Provide the [x, y] coordinate of the cell's center where the given text is located.  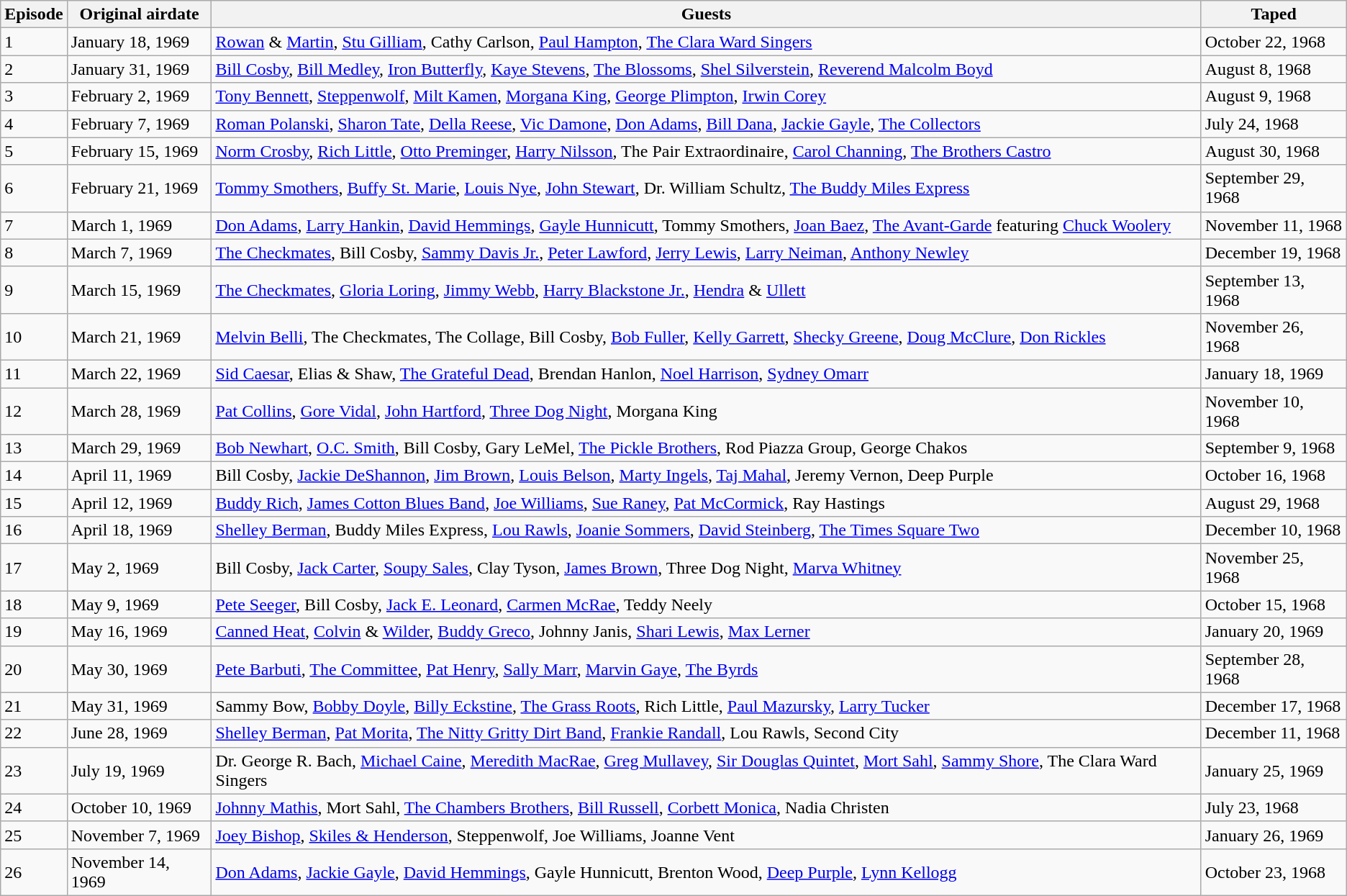
November 14, 1969 [140, 872]
3 [34, 96]
Rowan & Martin, Stu Gilliam, Cathy Carlson, Paul Hampton, The Clara Ward Singers [707, 42]
16 [34, 530]
5 [34, 151]
May 30, 1969 [140, 669]
26 [34, 872]
Bill Cosby, Jackie DeShannon, Jim Brown, Louis Belson, Marty Ingels, Taj Mahal, Jeremy Vernon, Deep Purple [707, 476]
July 23, 1968 [1274, 807]
Bill Cosby, Bill Medley, Iron Butterfly, Kaye Stevens, The Blossoms, Shel Silverstein, Reverend Malcolm Boyd [707, 69]
25 [34, 835]
Sid Caesar, Elias & Shaw, The Grateful Dead, Brendan Hanlon, Noel Harrison, Sydney Omarr [707, 374]
August 29, 1968 [1274, 503]
May 16, 1969 [140, 632]
January 26, 1969 [1274, 835]
Guests [707, 14]
Norm Crosby, Rich Little, Otto Preminger, Harry Nilsson, The Pair Extraordinaire, Carol Channing, The Brothers Castro [707, 151]
Buddy Rich, James Cotton Blues Band, Joe Williams, Sue Raney, Pat McCormick, Ray Hastings [707, 503]
November 26, 1968 [1274, 337]
Bob Newhart, O.C. Smith, Bill Cosby, Gary LeMel, The Pickle Brothers, Rod Piazza Group, George Chakos [707, 448]
Canned Heat, Colvin & Wilder, Buddy Greco, Johnny Janis, Shari Lewis, Max Lerner [707, 632]
13 [34, 448]
Roman Polanski, Sharon Tate, Della Reese, Vic Damone, Don Adams, Bill Dana, Jackie Gayle, The Collectors [707, 124]
December 19, 1968 [1274, 253]
November 7, 1969 [140, 835]
Tommy Smothers, Buffy St. Marie, Louis Nye, John Stewart, Dr. William Schultz, The Buddy Miles Express [707, 189]
March 21, 1969 [140, 337]
June 28, 1969 [140, 733]
Shelley Berman, Pat Morita, The Nitty Gritty Dirt Band, Frankie Randall, Lou Rawls, Second City [707, 733]
22 [34, 733]
11 [34, 374]
Don Adams, Jackie Gayle, David Hemmings, Gayle Hunnicutt, Brenton Wood, Deep Purple, Lynn Kellogg [707, 872]
Tony Bennett, Steppenwolf, Milt Kamen, Morgana King, George Plimpton, Irwin Corey [707, 96]
February 21, 1969 [140, 189]
12 [34, 410]
Melvin Belli, The Checkmates, The Collage, Bill Cosby, Bob Fuller, Kelly Garrett, Shecky Greene, Doug McClure, Don Rickles [707, 337]
18 [34, 605]
March 28, 1969 [140, 410]
1 [34, 42]
24 [34, 807]
May 2, 1969 [140, 567]
August 9, 1968 [1274, 96]
January 31, 1969 [140, 69]
The Checkmates, Bill Cosby, Sammy Davis Jr., Peter Lawford, Jerry Lewis, Larry Neiman, Anthony Newley [707, 253]
4 [34, 124]
Johnny Mathis, Mort Sahl, The Chambers Brothers, Bill Russell, Corbett Monica, Nadia Christen [707, 807]
The Checkmates, Gloria Loring, Jimmy Webb, Harry Blackstone Jr., Hendra & Ullett [707, 289]
21 [34, 706]
March 15, 1969 [140, 289]
2 [34, 69]
15 [34, 503]
October 22, 1968 [1274, 42]
Episode [34, 14]
Pete Barbuti, The Committee, Pat Henry, Sally Marr, Marvin Gaye, The Byrds [707, 669]
6 [34, 189]
November 25, 1968 [1274, 567]
October 23, 1968 [1274, 872]
March 1, 1969 [140, 225]
July 19, 1969 [140, 770]
October 15, 1968 [1274, 605]
October 16, 1968 [1274, 476]
7 [34, 225]
December 17, 1968 [1274, 706]
November 10, 1968 [1274, 410]
17 [34, 567]
September 13, 1968 [1274, 289]
January 25, 1969 [1274, 770]
14 [34, 476]
April 12, 1969 [140, 503]
Sammy Bow, Bobby Doyle, Billy Eckstine, The Grass Roots, Rich Little, Paul Mazursky, Larry Tucker [707, 706]
February 7, 1969 [140, 124]
July 24, 1968 [1274, 124]
November 11, 1968 [1274, 225]
October 10, 1969 [140, 807]
April 18, 1969 [140, 530]
Don Adams, Larry Hankin, David Hemmings, Gayle Hunnicutt, Tommy Smothers, Joan Baez, The Avant-Garde featuring Chuck Woolery [707, 225]
January 20, 1969 [1274, 632]
23 [34, 770]
March 29, 1969 [140, 448]
Joey Bishop, Skiles & Henderson, Steppenwolf, Joe Williams, Joanne Vent [707, 835]
May 31, 1969 [140, 706]
Taped [1274, 14]
Original airdate [140, 14]
Dr. George R. Bach, Michael Caine, Meredith MacRae, Greg Mullavey, Sir Douglas Quintet, Mort Sahl, Sammy Shore, The Clara Ward Singers [707, 770]
March 22, 1969 [140, 374]
September 9, 1968 [1274, 448]
19 [34, 632]
8 [34, 253]
Pete Seeger, Bill Cosby, Jack E. Leonard, Carmen McRae, Teddy Neely [707, 605]
December 10, 1968 [1274, 530]
August 8, 1968 [1274, 69]
February 15, 1969 [140, 151]
9 [34, 289]
February 2, 1969 [140, 96]
Bill Cosby, Jack Carter, Soupy Sales, Clay Tyson, James Brown, Three Dog Night, Marva Whitney [707, 567]
September 28, 1968 [1274, 669]
10 [34, 337]
August 30, 1968 [1274, 151]
May 9, 1969 [140, 605]
Shelley Berman, Buddy Miles Express, Lou Rawls, Joanie Sommers, David Steinberg, The Times Square Two [707, 530]
April 11, 1969 [140, 476]
March 7, 1969 [140, 253]
20 [34, 669]
December 11, 1968 [1274, 733]
Pat Collins, Gore Vidal, John Hartford, Three Dog Night, Morgana King [707, 410]
September 29, 1968 [1274, 189]
